Locate the cell with the specified text and output its [x, y] center coordinate. 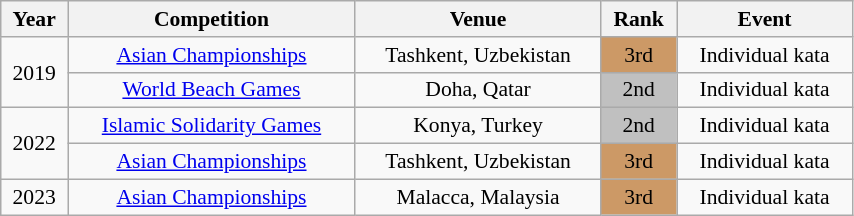
Competition [212, 19]
2023 [34, 197]
Konya, Turkey [478, 126]
2019 [34, 72]
Islamic Solidarity Games [212, 126]
Doha, Qatar [478, 90]
Event [765, 19]
2022 [34, 144]
Rank [639, 19]
Malacca, Malaysia [478, 197]
Year [34, 19]
World Beach Games [212, 90]
Venue [478, 19]
